Determine the [x, y] coordinate at the center of the cell enclosing the given text.  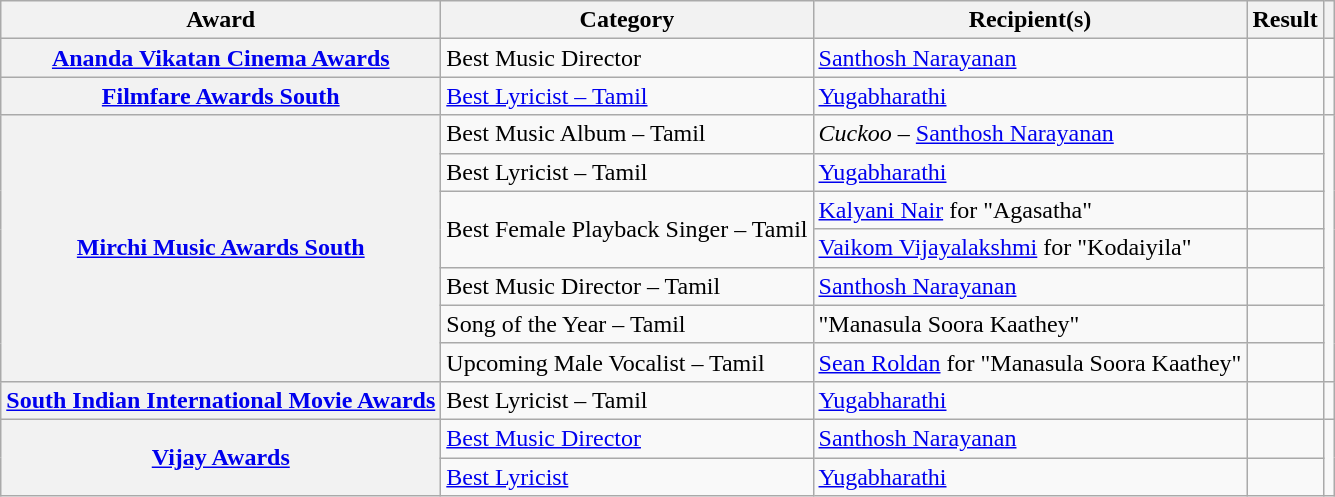
Sean Roldan for "Manasula Soora Kaathey" [1030, 362]
Cuckoo – Santhosh Narayanan [1030, 134]
Result [1285, 20]
"Manasula Soora Kaathey" [1030, 324]
Best Female Playback Singer – Tamil [627, 229]
Recipient(s) [1030, 20]
Award [221, 20]
Upcoming Male Vocalist – Tamil [627, 362]
Mirchi Music Awards South [221, 248]
Ananda Vikatan Cinema Awards [221, 58]
Song of the Year – Tamil [627, 324]
Best Music Director – Tamil [627, 286]
Best Lyricist [627, 477]
Filmfare Awards South [221, 96]
South Indian International Movie Awards [221, 400]
Kalyani Nair for "Agasatha" [1030, 210]
Vaikom Vijayalakshmi for "Kodaiyila" [1030, 248]
Best Music Album – Tamil [627, 134]
Category [627, 20]
Vijay Awards [221, 457]
